Return the [X, Y] coordinate for the center point of the cell that contains the specified text.  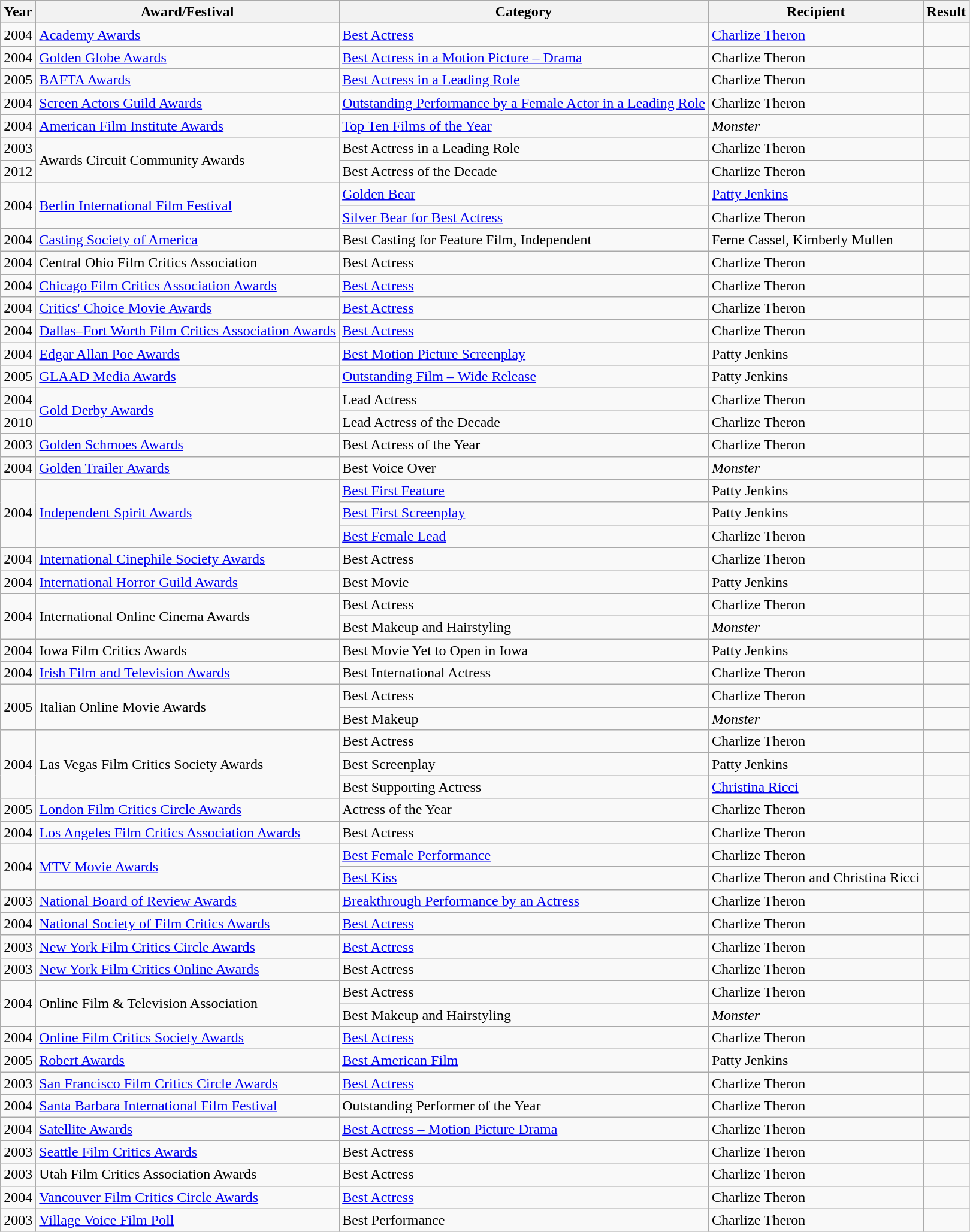
Year [18, 12]
Lead Actress [524, 399]
American Film Institute Awards [188, 126]
2012 [18, 171]
Berlin International Film Festival [188, 205]
Outstanding Performance by a Female Actor in a Leading Role [524, 103]
International Online Cinema Awards [188, 616]
Santa Barbara International Film Festival [188, 1106]
International Cinephile Society Awards [188, 559]
Los Angeles Film Critics Association Awards [188, 833]
Golden Bear [524, 194]
Best Actress of the Decade [524, 171]
Best Actress in a Motion Picture – Drama [524, 57]
Lead Actress of the Decade [524, 422]
Edgar Allan Poe Awards [188, 354]
Category [524, 12]
Best Actress of the Year [524, 445]
New York Film Critics Online Awards [188, 969]
Best Female Lead [524, 536]
Breakthrough Performance by an Actress [524, 901]
Las Vegas Film Critics Society Awards [188, 764]
BAFTA Awards [188, 80]
Best Screenplay [524, 764]
Village Voice Film Poll [188, 1220]
Best Actress – Motion Picture Drama [524, 1129]
Best American Film [524, 1061]
Best Performance [524, 1220]
Vancouver Film Critics Circle Awards [188, 1197]
Chicago Film Critics Association Awards [188, 286]
National Society of Film Critics Awards [188, 924]
Best First Screenplay [524, 513]
New York Film Critics Circle Awards [188, 946]
Outstanding Film – Wide Release [524, 377]
Best Makeup [524, 719]
Dallas–Fort Worth Film Critics Association Awards [188, 331]
Top Ten Films of the Year [524, 126]
Best Motion Picture Screenplay [524, 354]
Recipient [816, 12]
Online Film Critics Society Awards [188, 1038]
Golden Schmoes Awards [188, 445]
Best First Feature [524, 491]
Best Casting for Feature Film, Independent [524, 240]
Best Female Performance [524, 855]
Seattle Film Critics Awards [188, 1152]
Result [946, 12]
Best Voice Over [524, 468]
Critics' Choice Movie Awards [188, 308]
Central Ohio Film Critics Association [188, 262]
Actress of the Year [524, 810]
Best Movie [524, 582]
Silver Bear for Best Actress [524, 217]
Best International Actress [524, 673]
MTV Movie Awards [188, 867]
London Film Critics Circle Awards [188, 810]
2010 [18, 422]
GLAAD Media Awards [188, 377]
Iowa Film Critics Awards [188, 650]
National Board of Review Awards [188, 901]
Robert Awards [188, 1061]
Independent Spirit Awards [188, 513]
Irish Film and Television Awards [188, 673]
Best Kiss [524, 878]
Christina Ricci [816, 787]
Golden Globe Awards [188, 57]
Gold Derby Awards [188, 411]
Best Movie Yet to Open in Iowa [524, 650]
San Francisco Film Critics Circle Awards [188, 1083]
Ferne Cassel, Kimberly Mullen [816, 240]
Awards Circuit Community Awards [188, 160]
International Horror Guild Awards [188, 582]
Utah Film Critics Association Awards [188, 1175]
Best Supporting Actress [524, 787]
Charlize Theron and Christina Ricci [816, 878]
Screen Actors Guild Awards [188, 103]
Satellite Awards [188, 1129]
Outstanding Performer of the Year [524, 1106]
Online Film & Television Association [188, 1003]
Golden Trailer Awards [188, 468]
Casting Society of America [188, 240]
Academy Awards [188, 35]
Italian Online Movie Awards [188, 707]
Award/Festival [188, 12]
